Determine the (X, Y) coordinate at the center of the cell enclosing the given text.  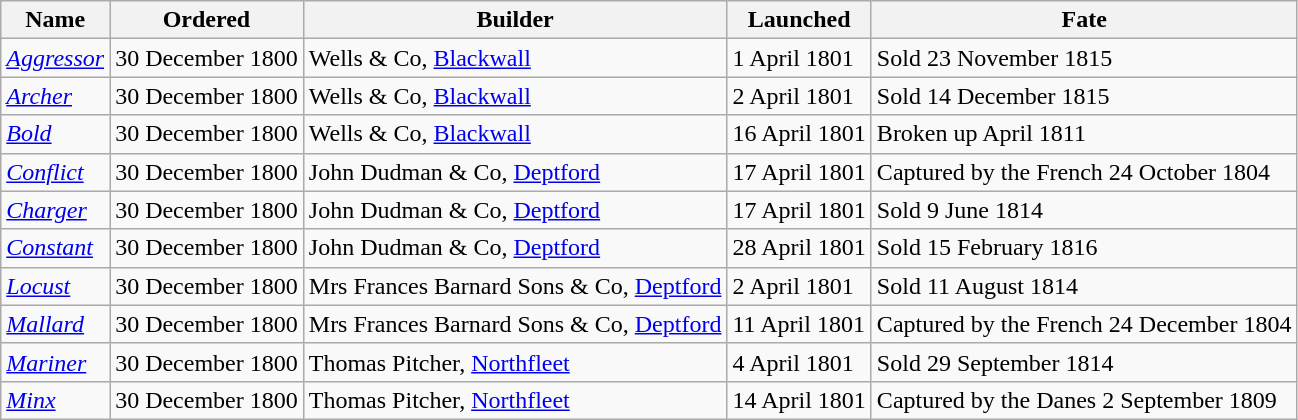
Sold 15 February 1816 (1084, 248)
28 April 1801 (799, 248)
Sold 9 June 1814 (1084, 210)
Conflict (56, 172)
Broken up April 1811 (1084, 134)
Sold 11 August 1814 (1084, 286)
Mallard (56, 324)
Fate (1084, 20)
Launched (799, 20)
14 April 1801 (799, 400)
Captured by the French 24 October 1804 (1084, 172)
Ordered (207, 20)
Bold (56, 134)
Locust (56, 286)
Captured by the French 24 December 1804 (1084, 324)
Charger (56, 210)
Sold 14 December 1815 (1084, 96)
4 April 1801 (799, 362)
Sold 29 September 1814 (1084, 362)
Archer (56, 96)
Mariner (56, 362)
Sold 23 November 1815 (1084, 58)
16 April 1801 (799, 134)
Captured by the Danes 2 September 1809 (1084, 400)
Builder (515, 20)
Name (56, 20)
Minx (56, 400)
Aggressor (56, 58)
Constant (56, 248)
11 April 1801 (799, 324)
1 April 1801 (799, 58)
